Return [X, Y] of the center of cell containing provided text 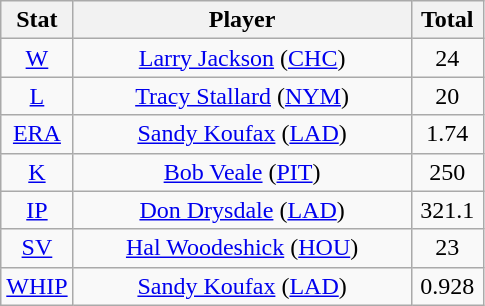
Tracy Stallard (NYM) [242, 96]
321.1 [447, 210]
Stat [37, 20]
W [37, 58]
24 [447, 58]
ERA [37, 134]
K [37, 172]
SV [37, 248]
250 [447, 172]
L [37, 96]
1.74 [447, 134]
Larry Jackson (CHC) [242, 58]
0.928 [447, 286]
WHIP [37, 286]
23 [447, 248]
Don Drysdale (LAD) [242, 210]
Bob Veale (PIT) [242, 172]
Player [242, 20]
20 [447, 96]
IP [37, 210]
Hal Woodeshick (HOU) [242, 248]
Total [447, 20]
